Scan for the cell matching the given text and deliver its [X, Y] coordinate at center. 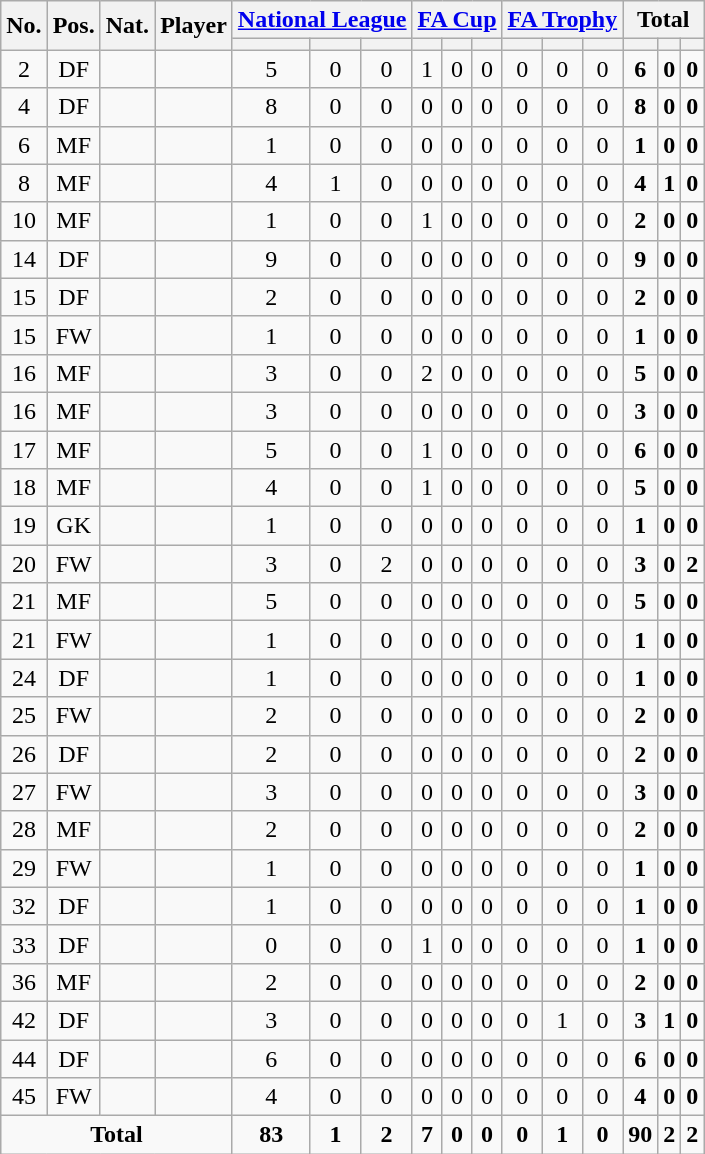
Pos. [74, 26]
28 [24, 830]
45 [24, 1097]
90 [640, 1135]
20 [24, 564]
14 [24, 259]
83 [271, 1135]
36 [24, 982]
No. [24, 26]
26 [24, 754]
25 [24, 716]
24 [24, 678]
33 [24, 944]
10 [24, 221]
National League [322, 20]
FA Trophy [562, 20]
27 [24, 792]
FA Cup [457, 20]
32 [24, 906]
18 [24, 488]
7 [427, 1135]
19 [24, 526]
44 [24, 1059]
29 [24, 868]
Player [194, 26]
42 [24, 1020]
GK [74, 526]
Nat. [127, 26]
17 [24, 449]
